Determine the (X, Y) coordinate at the center of the cell enclosing the given text.  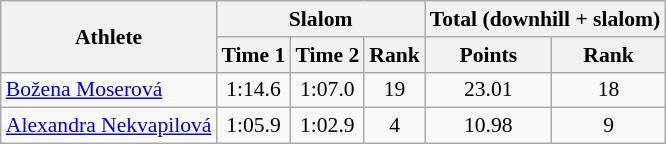
Alexandra Nekvapilová (109, 126)
Points (488, 55)
1:02.9 (327, 126)
23.01 (488, 90)
Time 1 (253, 55)
Slalom (320, 19)
18 (609, 90)
Time 2 (327, 55)
10.98 (488, 126)
1:14.6 (253, 90)
1:07.0 (327, 90)
Total (downhill + slalom) (546, 19)
19 (394, 90)
Božena Moserová (109, 90)
Athlete (109, 36)
9 (609, 126)
1:05.9 (253, 126)
4 (394, 126)
